Output the (x, y) coordinate of the center of the cell containing the given text.  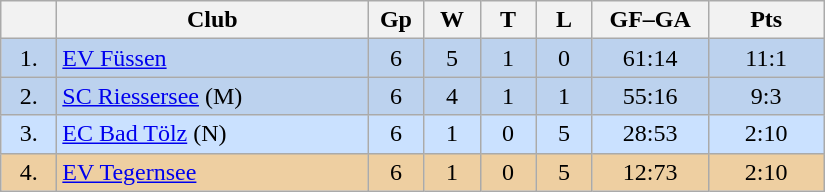
EV Füssen (212, 58)
EV Tegernsee (212, 172)
EC Bad Tölz (N) (212, 134)
W (452, 20)
Club (212, 20)
GF–GA (650, 20)
T (508, 20)
28:53 (650, 134)
1. (29, 58)
Gp (396, 20)
12:73 (650, 172)
9:3 (766, 96)
2. (29, 96)
L (564, 20)
Pts (766, 20)
3. (29, 134)
55:16 (650, 96)
SC Riessersee (M) (212, 96)
4 (452, 96)
61:14 (650, 58)
11:1 (766, 58)
4. (29, 172)
